From the cell containing the given text, extract its center point as (x, y) coordinate. 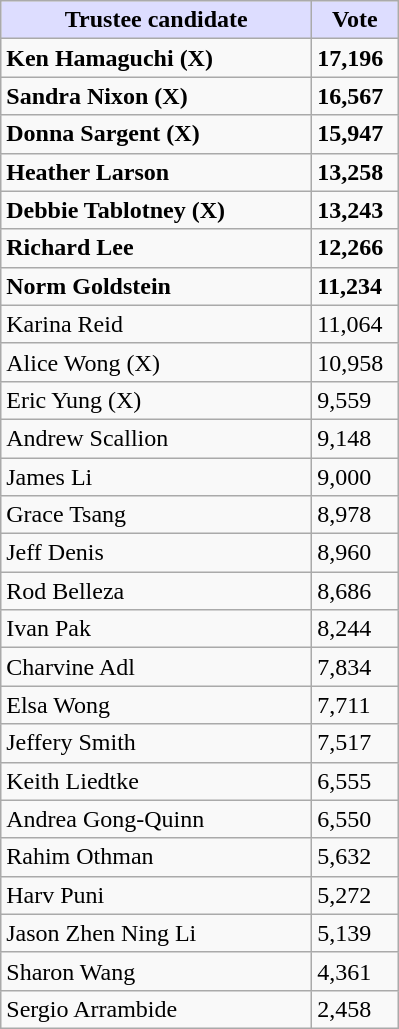
9,559 (355, 400)
Sergio Arrambide (156, 1009)
Grace Tsang (156, 515)
6,550 (355, 819)
7,834 (355, 667)
Jason Zhen Ning Li (156, 933)
4,361 (355, 971)
Sandra Nixon (X) (156, 96)
6,555 (355, 781)
Richard Lee (156, 248)
Debbie Tablotney (X) (156, 210)
Alice Wong (X) (156, 362)
8,686 (355, 591)
Trustee candidate (156, 20)
12,266 (355, 248)
Vote (355, 20)
Jeff Denis (156, 553)
Rod Belleza (156, 591)
2,458 (355, 1009)
Andrea Gong-Quinn (156, 819)
Sharon Wang (156, 971)
Karina Reid (156, 324)
James Li (156, 477)
Ivan Pak (156, 629)
10,958 (355, 362)
5,139 (355, 933)
7,517 (355, 743)
Eric Yung (X) (156, 400)
7,711 (355, 705)
8,244 (355, 629)
8,978 (355, 515)
11,064 (355, 324)
Harv Puni (156, 895)
Andrew Scallion (156, 438)
Rahim Othman (156, 857)
Jeffery Smith (156, 743)
15,947 (355, 134)
Norm Goldstein (156, 286)
9,000 (355, 477)
16,567 (355, 96)
5,272 (355, 895)
17,196 (355, 58)
Charvine Adl (156, 667)
9,148 (355, 438)
11,234 (355, 286)
13,243 (355, 210)
Elsa Wong (156, 705)
8,960 (355, 553)
Donna Sargent (X) (156, 134)
13,258 (355, 172)
Ken Hamaguchi (X) (156, 58)
Heather Larson (156, 172)
5,632 (355, 857)
Keith Liedtke (156, 781)
